Determine the [X, Y] coordinate at the center of the cell enclosing the given text.  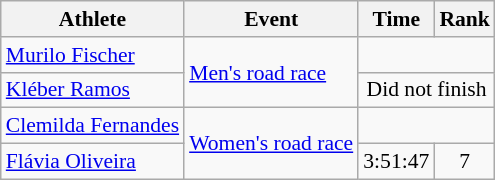
Clemilda Fernandes [92, 126]
Athlete [92, 19]
Did not finish [426, 90]
Time [396, 19]
Kléber Ramos [92, 90]
Men's road race [271, 72]
3:51:47 [396, 162]
Rank [464, 19]
Women's road race [271, 144]
Event [271, 19]
7 [464, 162]
Flávia Oliveira [92, 162]
Murilo Fischer [92, 55]
